Extract the (X, Y) coordinate from the center of the cell holding the provided text.  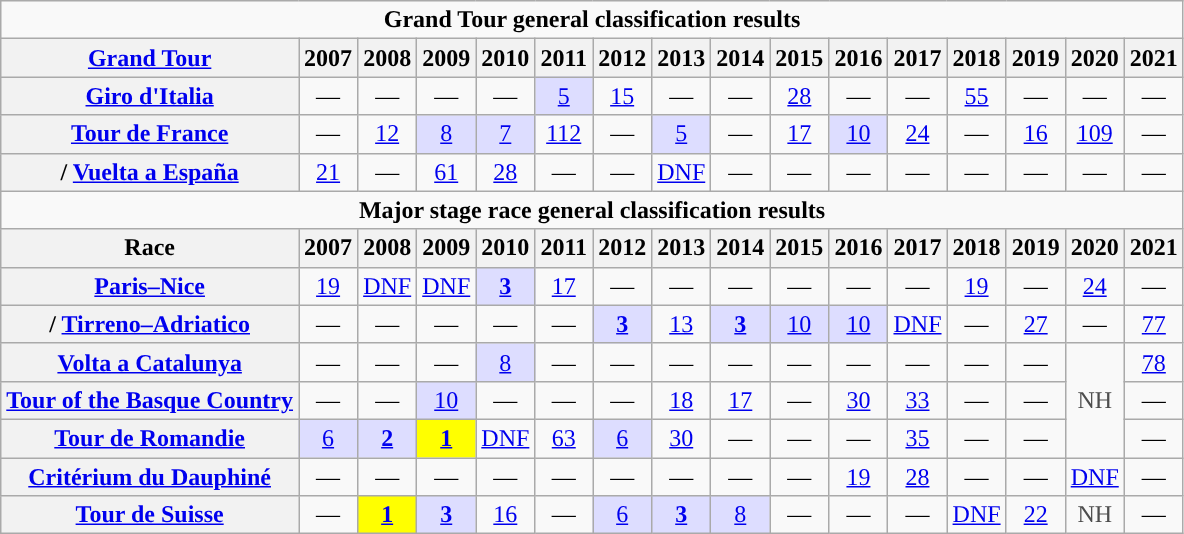
78 (1154, 362)
/ Tirreno–Adriatico (150, 324)
Major stage race general classification results (592, 210)
Race (150, 248)
18 (682, 400)
12 (388, 134)
Critérium du Dauphiné (150, 477)
7 (506, 134)
Giro d'Italia (150, 96)
15 (622, 96)
Volta a Catalunya (150, 362)
55 (976, 96)
Tour de France (150, 134)
35 (918, 438)
33 (918, 400)
2 (388, 438)
63 (564, 438)
112 (564, 134)
21 (328, 172)
Tour de Romandie (150, 438)
/ Vuelta a España (150, 172)
61 (446, 172)
109 (1094, 134)
Tour de Suisse (150, 515)
Grand Tour general classification results (592, 20)
27 (1036, 324)
Tour of the Basque Country (150, 400)
Grand Tour (150, 58)
13 (682, 324)
77 (1154, 324)
22 (1036, 515)
Paris–Nice (150, 286)
